For the text-containing cell, return its midpoint in [x, y] coordinate format. 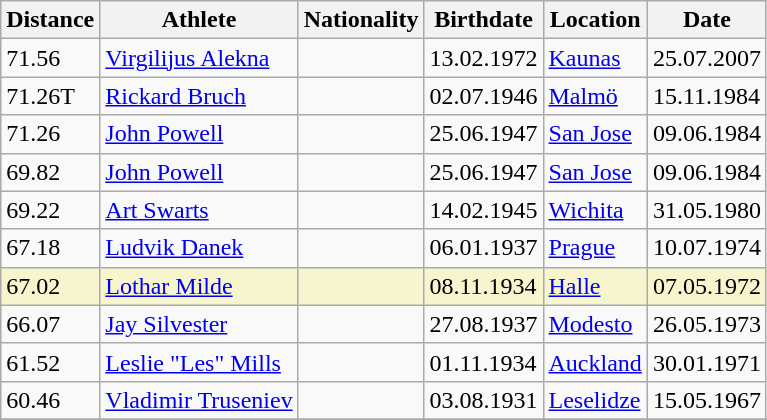
Leslie "Les" Mills [199, 362]
Art Swarts [199, 210]
61.52 [50, 362]
71.26 [50, 134]
06.01.1937 [484, 248]
30.01.1971 [706, 362]
67.02 [50, 286]
66.07 [50, 324]
07.05.1972 [706, 286]
13.02.1972 [484, 58]
03.08.1931 [484, 400]
69.22 [50, 210]
26.05.1973 [706, 324]
08.11.1934 [484, 286]
Athlete [199, 20]
01.11.1934 [484, 362]
Vladimir Truseniev [199, 400]
71.56 [50, 58]
31.05.1980 [706, 210]
14.02.1945 [484, 210]
Malmö [595, 96]
15.05.1967 [706, 400]
Jay Silvester [199, 324]
Wichita [595, 210]
Distance [50, 20]
67.18 [50, 248]
Halle [595, 286]
71.26T [50, 96]
Lothar Milde [199, 286]
Auckland [595, 362]
25.07.2007 [706, 58]
Date [706, 20]
10.07.1974 [706, 248]
15.11.1984 [706, 96]
Location [595, 20]
27.08.1937 [484, 324]
60.46 [50, 400]
Prague [595, 248]
Rickard Bruch [199, 96]
Nationality [361, 20]
02.07.1946 [484, 96]
Kaunas [595, 58]
69.82 [50, 172]
Virgilijus Alekna [199, 58]
Ludvik Danek [199, 248]
Birthdate [484, 20]
Leselidze [595, 400]
Modesto [595, 324]
